Capture the cell that displays the provided text and extract its [X, Y] central coordinate. 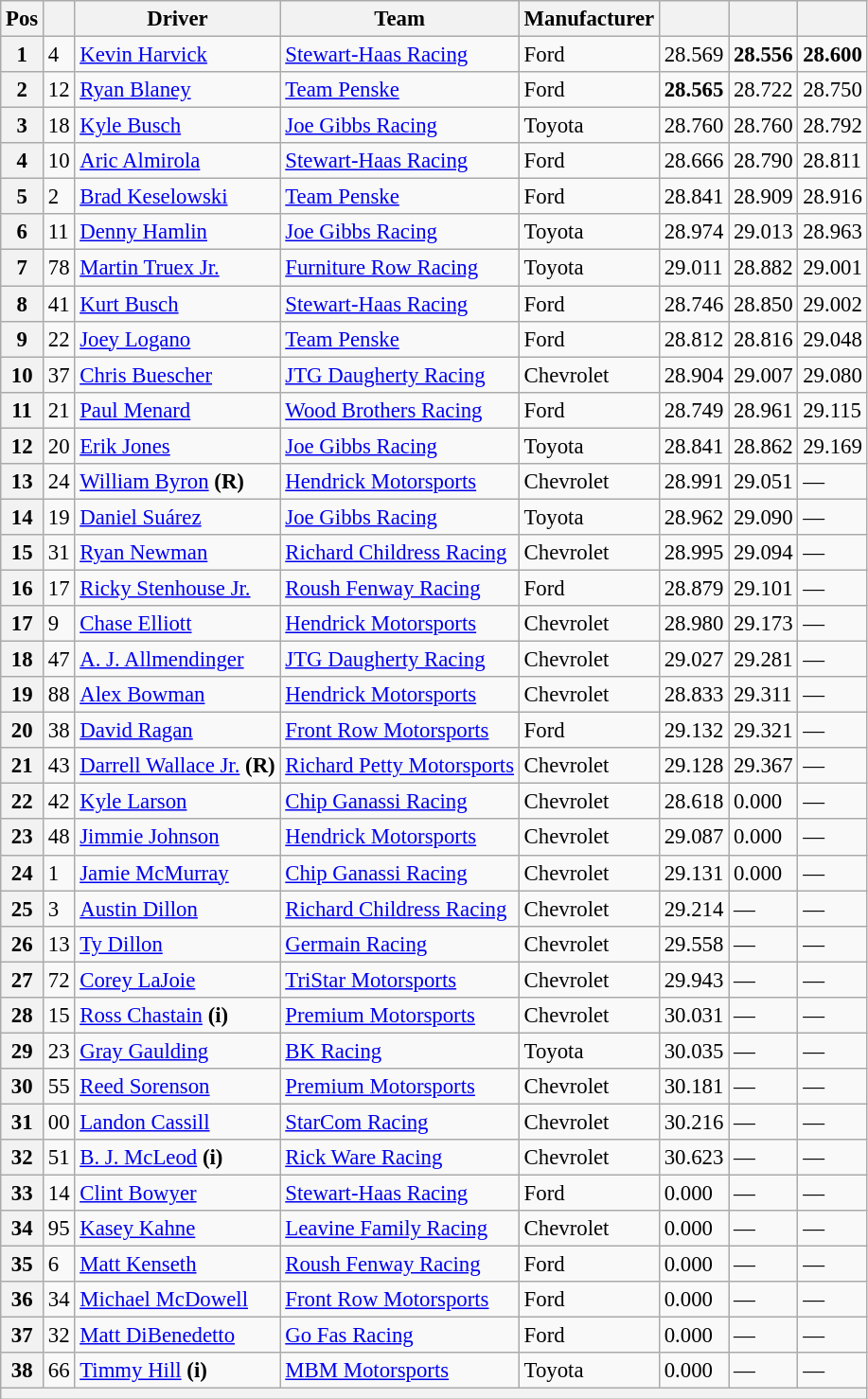
Corey LaJoie [178, 980]
00 [59, 1122]
5 [23, 197]
Brad Keselowski [178, 197]
30.623 [693, 1158]
A. J. Allmendinger [178, 660]
Paul Menard [178, 410]
29.115 [833, 410]
29.214 [693, 909]
29.131 [693, 873]
27 [23, 980]
Timmy Hill (i) [178, 1372]
29.132 [693, 731]
Rick Ware Racing [399, 1158]
Jamie McMurray [178, 873]
28 [23, 1016]
42 [59, 802]
Team [399, 19]
29.090 [763, 517]
30.181 [693, 1087]
28.811 [833, 161]
William Byron (R) [178, 482]
28.556 [763, 55]
29.087 [693, 838]
33 [23, 1194]
Germain Racing [399, 944]
28.790 [763, 161]
78 [59, 268]
B. J. McLeod (i) [178, 1158]
36 [23, 1300]
Wood Brothers Racing [399, 410]
28.974 [693, 232]
Go Fas Racing [399, 1336]
Ricky Stenhouse Jr. [178, 588]
TriStar Motorsports [399, 980]
28.565 [693, 90]
95 [59, 1229]
Kevin Harvick [178, 55]
29.013 [763, 232]
30.216 [693, 1122]
Aric Almirola [178, 161]
28.995 [693, 553]
29.128 [693, 766]
Kasey Kahne [178, 1229]
66 [59, 1372]
28.569 [693, 55]
28.909 [763, 197]
Landon Cassill [178, 1122]
28.882 [763, 268]
29.311 [763, 695]
43 [59, 766]
Gray Gaulding [178, 1051]
29.001 [833, 268]
Joey Logano [178, 339]
29.007 [763, 375]
28.916 [833, 197]
29.558 [693, 944]
29.027 [693, 660]
29.367 [763, 766]
Ty Dillon [178, 944]
28.750 [833, 90]
30.031 [693, 1016]
30.035 [693, 1051]
Leavine Family Racing [399, 1229]
Matt Kenseth [178, 1265]
Martin Truex Jr. [178, 268]
28.618 [693, 802]
29.321 [763, 731]
28.666 [693, 161]
88 [59, 695]
7 [23, 268]
Reed Sorenson [178, 1087]
28.991 [693, 482]
Richard Petty Motorsports [399, 766]
Chris Buescher [178, 375]
29.002 [833, 304]
26 [23, 944]
Driver [178, 19]
Kyle Larson [178, 802]
28.722 [763, 90]
28.850 [763, 304]
16 [23, 588]
Alex Bowman [178, 695]
Pos [23, 19]
51 [59, 1158]
29.169 [833, 446]
28.746 [693, 304]
Matt DiBenedetto [178, 1336]
Daniel Suárez [178, 517]
29.943 [693, 980]
Michael McDowell [178, 1300]
Manufacturer [589, 19]
28.812 [693, 339]
28.600 [833, 55]
BK Racing [399, 1051]
29.051 [763, 482]
Ryan Newman [178, 553]
StarCom Racing [399, 1122]
28.980 [693, 624]
29.094 [763, 553]
Denny Hamlin [178, 232]
29.281 [763, 660]
8 [23, 304]
Kyle Busch [178, 126]
28.833 [693, 695]
28.879 [693, 588]
48 [59, 838]
29.080 [833, 375]
28.749 [693, 410]
47 [59, 660]
Austin Dillon [178, 909]
Clint Bowyer [178, 1194]
29.101 [763, 588]
Chase Elliott [178, 624]
55 [59, 1087]
25 [23, 909]
28.904 [693, 375]
29.048 [833, 339]
MBM Motorsports [399, 1372]
Jimmie Johnson [178, 838]
72 [59, 980]
Ryan Blaney [178, 90]
Furniture Row Racing [399, 268]
28.961 [763, 410]
28.816 [763, 339]
Ross Chastain (i) [178, 1016]
28.862 [763, 446]
Kurt Busch [178, 304]
35 [23, 1265]
41 [59, 304]
28.962 [693, 517]
Darrell Wallace Jr. (R) [178, 766]
29 [23, 1051]
28.792 [833, 126]
28.963 [833, 232]
29.011 [693, 268]
Erik Jones [178, 446]
David Ragan [178, 731]
29.173 [763, 624]
30 [23, 1087]
